Provide the [X, Y] coordinate of the cell's center where the given text is located.  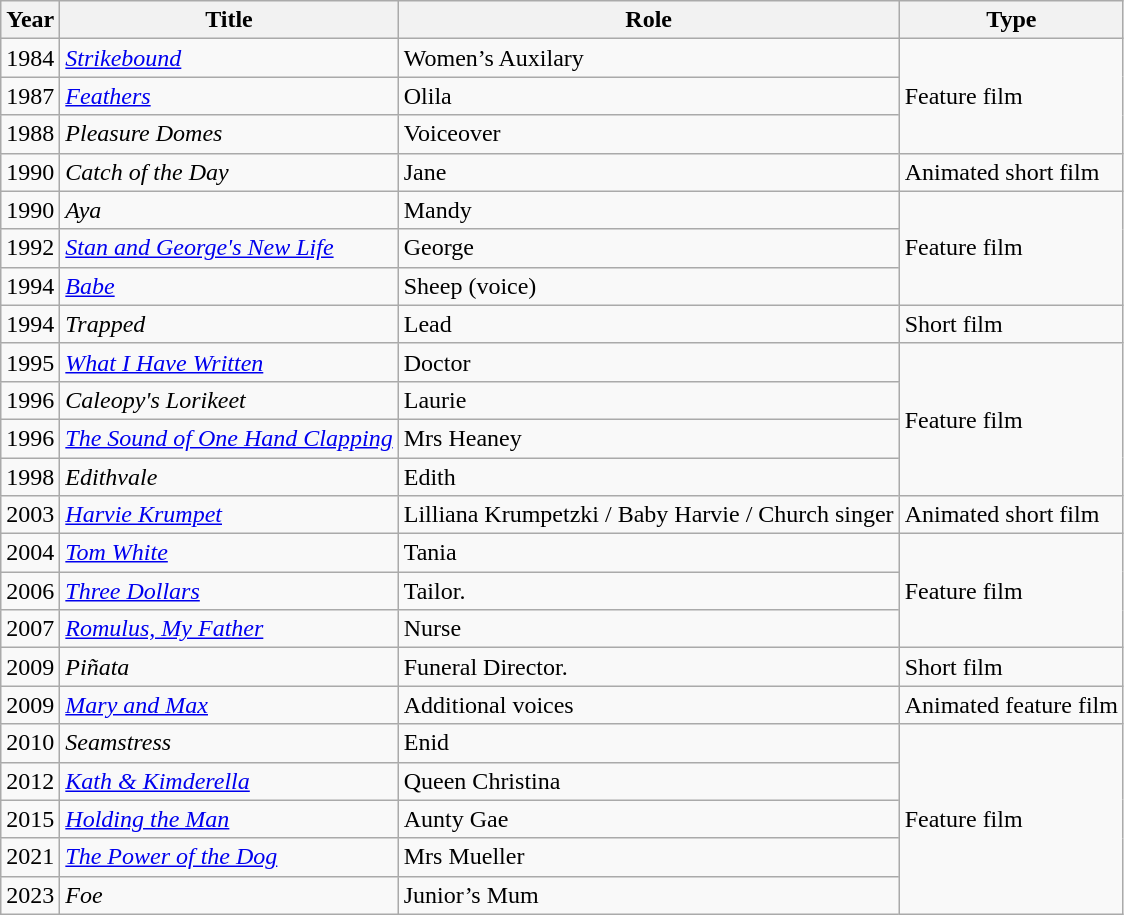
Laurie [648, 400]
Doctor [648, 362]
Jane [648, 172]
Trapped [229, 324]
Foe [229, 895]
2006 [30, 591]
1995 [30, 362]
Aya [229, 210]
2010 [30, 743]
1988 [30, 134]
George [648, 248]
Edith [648, 477]
Holding the Man [229, 819]
Strikebound [229, 58]
Mrs Mueller [648, 857]
Type [1011, 20]
Olila [648, 96]
Caleopy's Lorikeet [229, 400]
2003 [30, 515]
2021 [30, 857]
Kath & Kimderella [229, 781]
1992 [30, 248]
Enid [648, 743]
2012 [30, 781]
1984 [30, 58]
Voiceover [648, 134]
What I Have Written [229, 362]
Nurse [648, 629]
2015 [30, 819]
Catch of the Day [229, 172]
Lilliana Krumpetzki / Baby Harvie / Church singer [648, 515]
Title [229, 20]
Mrs Heaney [648, 438]
Three Dollars [229, 591]
Romulus, My Father [229, 629]
Tania [648, 553]
Mandy [648, 210]
Additional voices [648, 705]
Piñata [229, 667]
Junior’s Mum [648, 895]
Babe [229, 286]
Aunty Gae [648, 819]
2004 [30, 553]
Animated feature film [1011, 705]
Harvie Krumpet [229, 515]
Women’s Auxilary [648, 58]
Tailor. [648, 591]
The Power of the Dog [229, 857]
Sheep (voice) [648, 286]
Mary and Max [229, 705]
Tom White [229, 553]
Pleasure Domes [229, 134]
Stan and George's New Life [229, 248]
2007 [30, 629]
Role [648, 20]
Feathers [229, 96]
1998 [30, 477]
2023 [30, 895]
1987 [30, 96]
Queen Christina [648, 781]
Lead [648, 324]
Seamstress [229, 743]
Year [30, 20]
Edithvale [229, 477]
Funeral Director. [648, 667]
The Sound of One Hand Clapping [229, 438]
